Detect which cell encompasses the target text, then output its [X, Y] center coordinate. 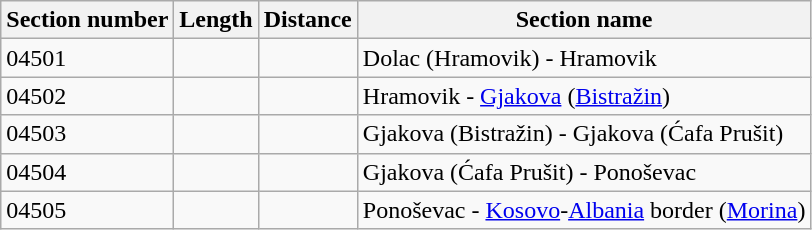
Section name [584, 20]
Section number [88, 20]
Ponoševac - Kosovo-Albania border (Morina) [584, 210]
Hramovik - Gjakova (Bistražin) [584, 96]
04503 [88, 134]
Dolac (Hramovik) - Hramovik [584, 58]
04505 [88, 210]
Distance [308, 20]
04501 [88, 58]
Gjakova (Bistražin) - Gjakova (Ćafa Prušit) [584, 134]
04504 [88, 172]
Length [216, 20]
04502 [88, 96]
Gjakova (Ćafa Prušit) - Ponoševac [584, 172]
